Capture the cell that displays the provided text and extract its (X, Y) central coordinate. 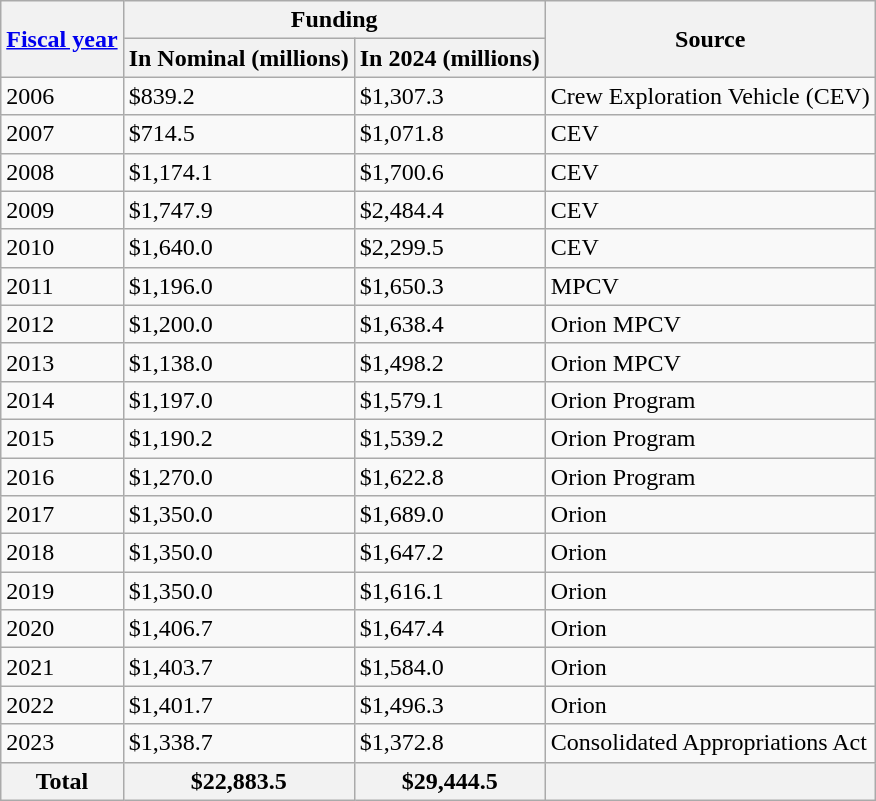
$1,689.0 (450, 515)
2011 (62, 286)
$1,270.0 (238, 477)
$1,700.6 (450, 172)
2014 (62, 400)
2015 (62, 438)
2009 (62, 210)
Fiscal year (62, 39)
Source (710, 39)
$1,196.0 (238, 286)
2013 (62, 362)
2018 (62, 553)
2010 (62, 248)
$1,640.0 (238, 248)
$1,579.1 (450, 400)
$1,650.3 (450, 286)
$1,496.3 (450, 705)
2019 (62, 591)
2008 (62, 172)
$1,197.0 (238, 400)
$2,299.5 (450, 248)
$1,403.7 (238, 667)
$1,406.7 (238, 629)
Funding (334, 20)
Consolidated Appropriations Act (710, 743)
Crew Exploration Vehicle (CEV) (710, 96)
$29,444.5 (450, 781)
$1,747.9 (238, 210)
$1,338.7 (238, 743)
$1,638.4 (450, 324)
$839.2 (238, 96)
MPCV (710, 286)
$1,190.2 (238, 438)
2006 (62, 96)
2016 (62, 477)
2021 (62, 667)
$1,372.8 (450, 743)
In 2024 (millions) (450, 58)
$714.5 (238, 134)
Total (62, 781)
$1,307.3 (450, 96)
2020 (62, 629)
$1,584.0 (450, 667)
2017 (62, 515)
2022 (62, 705)
2007 (62, 134)
$1,174.1 (238, 172)
$1,071.8 (450, 134)
$1,539.2 (450, 438)
2023 (62, 743)
$1,647.4 (450, 629)
$1,401.7 (238, 705)
$1,200.0 (238, 324)
$1,647.2 (450, 553)
$2,484.4 (450, 210)
2012 (62, 324)
$1,616.1 (450, 591)
$1,622.8 (450, 477)
$1,138.0 (238, 362)
$1,498.2 (450, 362)
$22,883.5 (238, 781)
In Nominal (millions) (238, 58)
